Provide the (X, Y) coordinate of the cell's center where the given text is located.  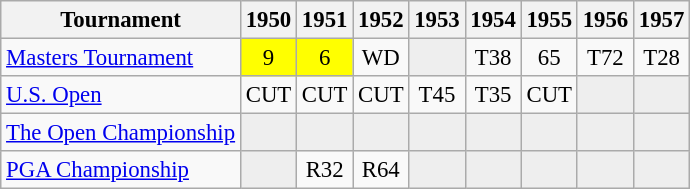
T45 (437, 95)
T38 (493, 58)
T28 (661, 58)
1956 (605, 20)
1952 (381, 20)
1957 (661, 20)
U.S. Open (121, 95)
1953 (437, 20)
1955 (549, 20)
R32 (325, 170)
WD (381, 58)
6 (325, 58)
R64 (381, 170)
1950 (268, 20)
T72 (605, 58)
T35 (493, 95)
Masters Tournament (121, 58)
65 (549, 58)
Tournament (121, 20)
1951 (325, 20)
The Open Championship (121, 133)
9 (268, 58)
1954 (493, 20)
PGA Championship (121, 170)
